Search for the cell housing the specified text and yield its (X, Y) center coordinate. 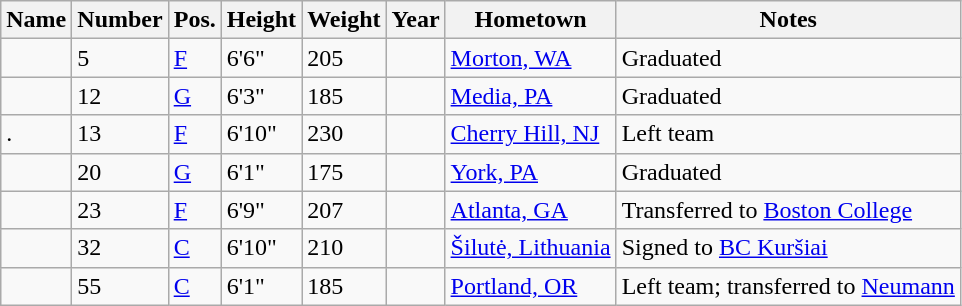
Left team (788, 134)
York, PA (530, 172)
Name (36, 20)
23 (120, 210)
Notes (788, 20)
Transferred to Boston College (788, 210)
175 (344, 172)
Portland, OR (530, 286)
20 (120, 172)
13 (120, 134)
Height (261, 20)
205 (344, 58)
Weight (344, 20)
Media, PA (530, 96)
5 (120, 58)
Hometown (530, 20)
Cherry Hill, NJ (530, 134)
Atlanta, GA (530, 210)
32 (120, 248)
Left team; transferred to Neumann (788, 286)
12 (120, 96)
Year (416, 20)
6'9" (261, 210)
Number (120, 20)
207 (344, 210)
210 (344, 248)
Morton, WA (530, 58)
6'3" (261, 96)
Šilutė, Lithuania (530, 248)
. (36, 134)
Pos. (194, 20)
55 (120, 286)
6'6" (261, 58)
Signed to BC Kuršiai (788, 248)
230 (344, 134)
